Return [x, y] of the center of cell containing provided text 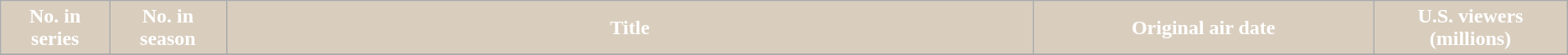
Original air date [1204, 28]
No. inseason [168, 28]
U.S. viewers(millions) [1471, 28]
No. inseries [55, 28]
Title [630, 28]
